Pinpoint the cell where the given text exists, returning its (x, y) midpoint coordinate. 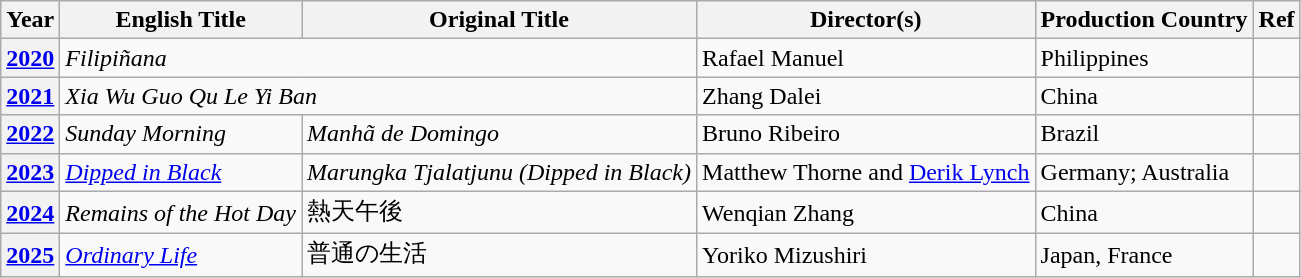
2021 (30, 96)
Brazil (1144, 134)
Philippines (1144, 58)
Bruno Ribeiro (866, 134)
Production Country (1144, 20)
Ref (1276, 20)
Manhã de Domingo (500, 134)
Rafael Manuel (866, 58)
English Title (181, 20)
Filipiñana (378, 58)
Year (30, 20)
熱天午後 (500, 212)
Zhang Dalei (866, 96)
Ordinary Life (181, 256)
2024 (30, 212)
Director(s) (866, 20)
Original Title (500, 20)
2020 (30, 58)
Sunday Morning (181, 134)
Dipped in Black (181, 172)
Germany; Australia (1144, 172)
2025 (30, 256)
Yoriko Mizushiri (866, 256)
2022 (30, 134)
Remains of the Hot Day (181, 212)
普通の生活 (500, 256)
2023 (30, 172)
Xia Wu Guo Qu Le Yi Ban (378, 96)
Wenqian Zhang (866, 212)
Japan, France (1144, 256)
Matthew Thorne and Derik Lynch (866, 172)
Marungka Tjalatjunu (Dipped in Black) (500, 172)
